For the text-containing cell, return its midpoint in [X, Y] coordinate format. 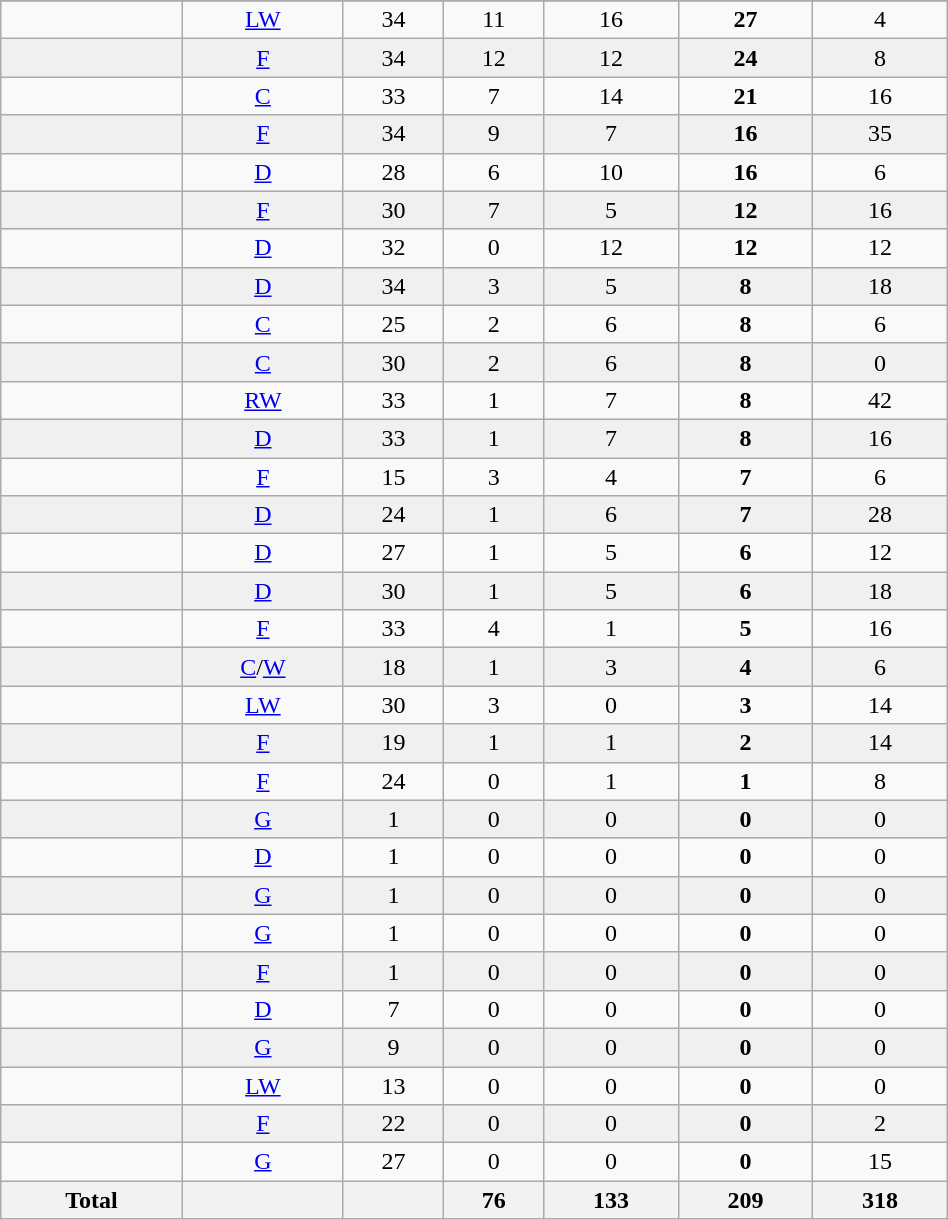
10 [611, 172]
11 [494, 20]
22 [393, 1124]
318 [880, 1200]
19 [393, 743]
32 [393, 248]
RW [262, 400]
21 [745, 96]
13 [393, 1085]
209 [745, 1200]
25 [393, 324]
C/W [262, 667]
76 [494, 1200]
35 [880, 134]
133 [611, 1200]
Total [92, 1200]
42 [880, 400]
